For the text-containing cell, return its midpoint in (x, y) coordinate format. 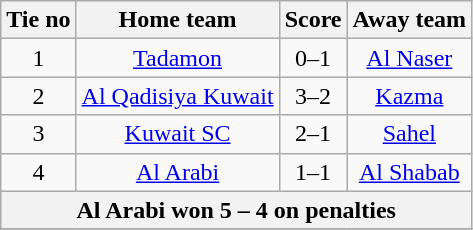
Al Arabi (178, 172)
Al Arabi won 5 – 4 on penalties (236, 210)
0–1 (313, 58)
2–1 (313, 134)
2 (38, 96)
3 (38, 134)
3–2 (313, 96)
Kuwait SC (178, 134)
Kazma (410, 96)
4 (38, 172)
Al Naser (410, 58)
Home team (178, 20)
Al Qadisiya Kuwait (178, 96)
Tadamon (178, 58)
Sahel (410, 134)
1–1 (313, 172)
Score (313, 20)
Tie no (38, 20)
Away team (410, 20)
1 (38, 58)
Al Shabab (410, 172)
